Search for the cell housing the specified text and yield its [x, y] center coordinate. 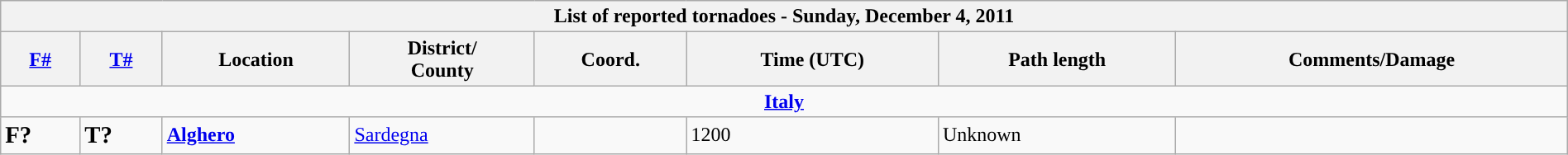
Path length [1057, 59]
1200 [812, 135]
Italy [784, 101]
Coord. [610, 59]
Time (UTC) [812, 59]
District/County [442, 59]
T? [122, 135]
Location [256, 59]
Unknown [1057, 135]
F# [41, 59]
T# [122, 59]
Alghero [256, 135]
Sardegna [442, 135]
List of reported tornadoes - Sunday, December 4, 2011 [784, 16]
F? [41, 135]
Comments/Damage [1371, 59]
